Identify which cell holds the provided text, then report its (x, y) central coordinate. 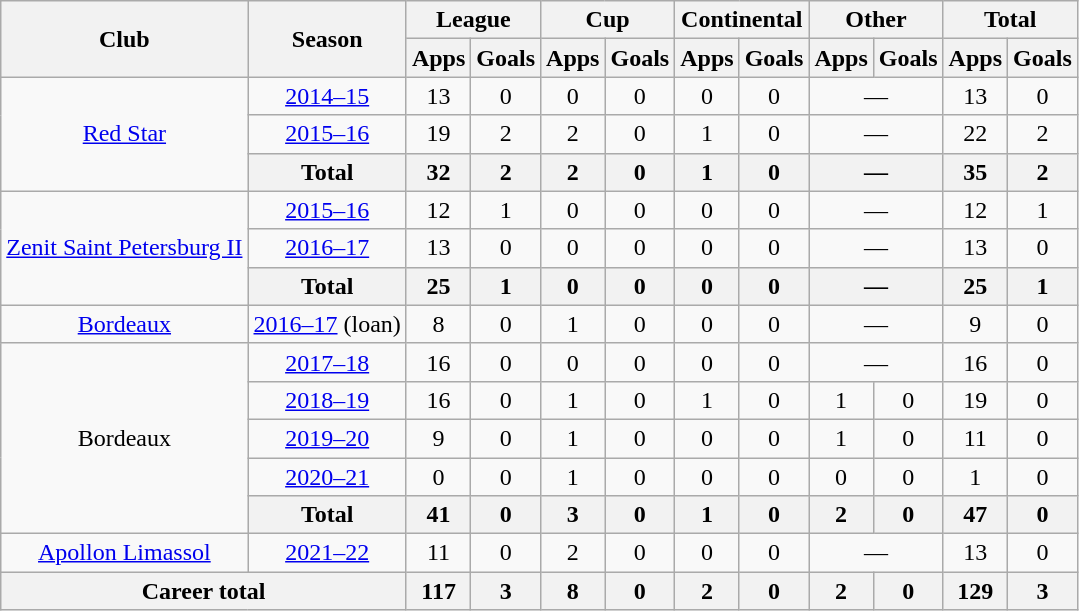
2016–17 (327, 248)
41 (438, 515)
Zenit Saint Petersburg II (124, 248)
Season (327, 39)
2018–19 (327, 400)
47 (975, 515)
35 (975, 172)
117 (438, 591)
2021–22 (327, 553)
2019–20 (327, 438)
22 (975, 134)
Other (876, 20)
Club (124, 39)
Apollon Limassol (124, 553)
2016–17 (loan) (327, 324)
129 (975, 591)
2020–21 (327, 477)
League (473, 20)
32 (438, 172)
2017–18 (327, 362)
2014–15 (327, 96)
Continental (742, 20)
Career total (204, 591)
Red Star (124, 134)
Cup (608, 20)
